From the cell containing the given text, extract its center point as [X, Y] coordinate. 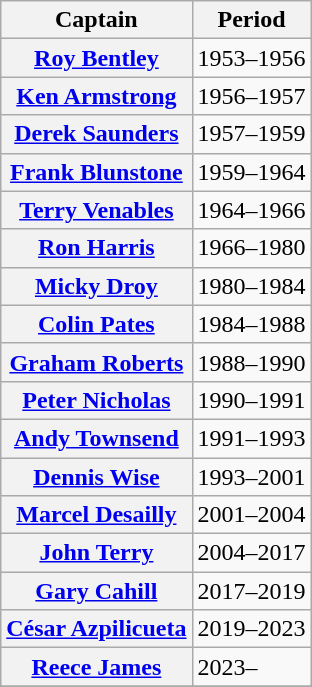
Frank Blunstone [96, 172]
1980–1984 [252, 286]
Period [252, 20]
Gary Cahill [96, 591]
2023– [252, 667]
1988–1990 [252, 362]
Derek Saunders [96, 134]
1984–1988 [252, 324]
2001–2004 [252, 515]
Ron Harris [96, 248]
Micky Droy [96, 286]
Reece James [96, 667]
Terry Venables [96, 210]
Colin Pates [96, 324]
Ken Armstrong [96, 96]
1993–2001 [252, 477]
Dennis Wise [96, 477]
1953–1956 [252, 58]
Peter Nicholas [96, 400]
1957–1959 [252, 134]
2017–2019 [252, 591]
1956–1957 [252, 96]
1991–1993 [252, 438]
1959–1964 [252, 172]
2019–2023 [252, 629]
1964–1966 [252, 210]
Captain [96, 20]
2004–2017 [252, 553]
Graham Roberts [96, 362]
César Azpilicueta [96, 629]
John Terry [96, 553]
Andy Townsend [96, 438]
1990–1991 [252, 400]
Roy Bentley [96, 58]
Marcel Desailly [96, 515]
1966–1980 [252, 248]
